Output the [x, y] coordinate of the center of the cell containing the given text.  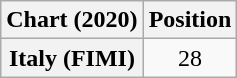
Position [190, 20]
Italy (FIMI) [72, 58]
Chart (2020) [72, 20]
28 [190, 58]
